Identify which cell holds the provided text, then report its (x, y) central coordinate. 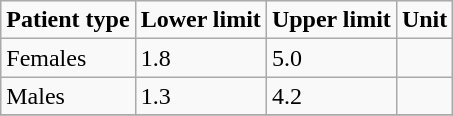
Males (68, 96)
Upper limit (331, 20)
Lower limit (200, 20)
Patient type (68, 20)
1.3 (200, 96)
1.8 (200, 58)
Females (68, 58)
5.0 (331, 58)
4.2 (331, 96)
Unit (424, 20)
